For the text-containing cell, return its midpoint in [X, Y] coordinate format. 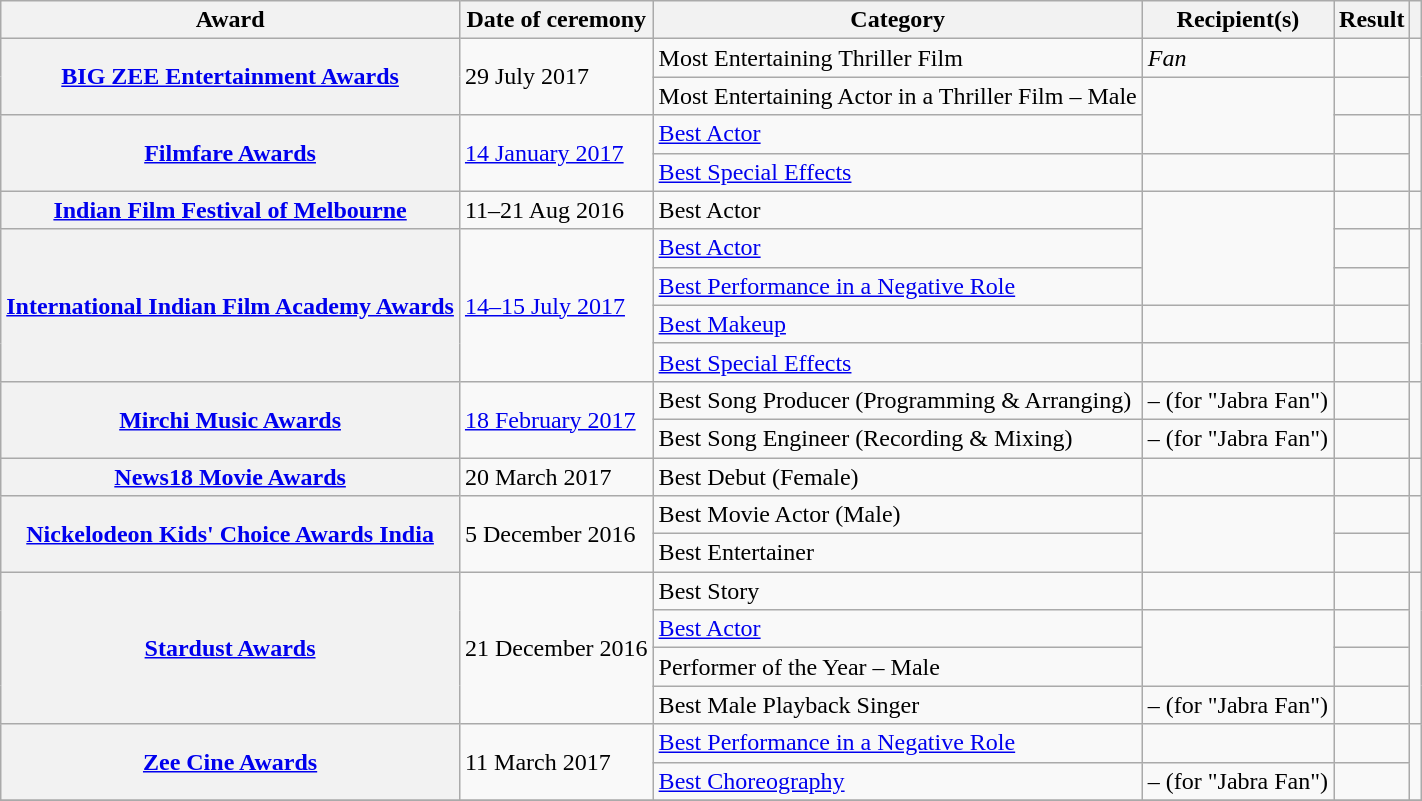
Recipient(s) [1238, 20]
Stardust Awards [230, 648]
5 December 2016 [556, 534]
Category [898, 20]
29 July 2017 [556, 77]
News18 Movie Awards [230, 477]
Result [1372, 20]
Most Entertaining Actor in a Thriller Film – Male [898, 96]
Best Makeup [898, 324]
International Indian Film Academy Awards [230, 305]
Best Story [898, 591]
21 December 2016 [556, 648]
Filmfare Awards [230, 153]
Indian Film Festival of Melbourne [230, 210]
Best Debut (Female) [898, 477]
Zee Cine Awards [230, 762]
11–21 Aug 2016 [556, 210]
14–15 July 2017 [556, 305]
11 March 2017 [556, 762]
Nickelodeon Kids' Choice Awards India [230, 534]
Best Choreography [898, 781]
Best Male Playback Singer [898, 705]
Award [230, 20]
Best Movie Actor (Male) [898, 515]
Performer of the Year – Male [898, 667]
Fan [1238, 58]
14 January 2017 [556, 153]
Most Entertaining Thriller Film [898, 58]
Best Song Producer (Programming & Arranging) [898, 400]
18 February 2017 [556, 419]
BIG ZEE Entertainment Awards [230, 77]
20 March 2017 [556, 477]
Date of ceremony [556, 20]
Best Entertainer [898, 553]
Best Song Engineer (Recording & Mixing) [898, 438]
Mirchi Music Awards [230, 419]
